Pinpoint the cell where the given text exists, returning its [X, Y] midpoint coordinate. 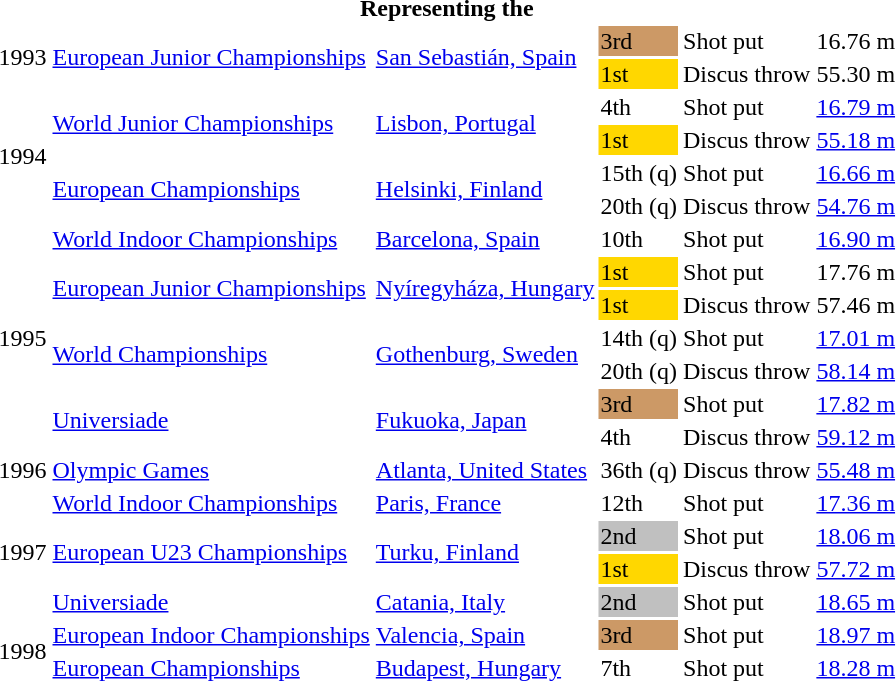
Lisbon, Portugal [485, 124]
Turku, Finland [485, 552]
Nyíregyháza, Hungary [485, 288]
European Indoor Championships [211, 635]
14th (q) [639, 338]
Olympic Games [211, 470]
World Junior Championships [211, 124]
Atlanta, United States [485, 470]
European U23 Championships [211, 552]
15th (q) [639, 173]
European Championships [211, 190]
Fukuoka, Japan [485, 420]
36th (q) [639, 470]
Gothenburg, Sweden [485, 354]
Catania, Italy [485, 602]
Barcelona, Spain [485, 239]
12th [639, 503]
10th [639, 239]
Valencia, Spain [485, 635]
World Championships [211, 354]
Paris, France [485, 503]
Helsinki, Finland [485, 190]
San Sebastián, Spain [485, 58]
